Identify which cell holds the provided text, then report its [X, Y] central coordinate. 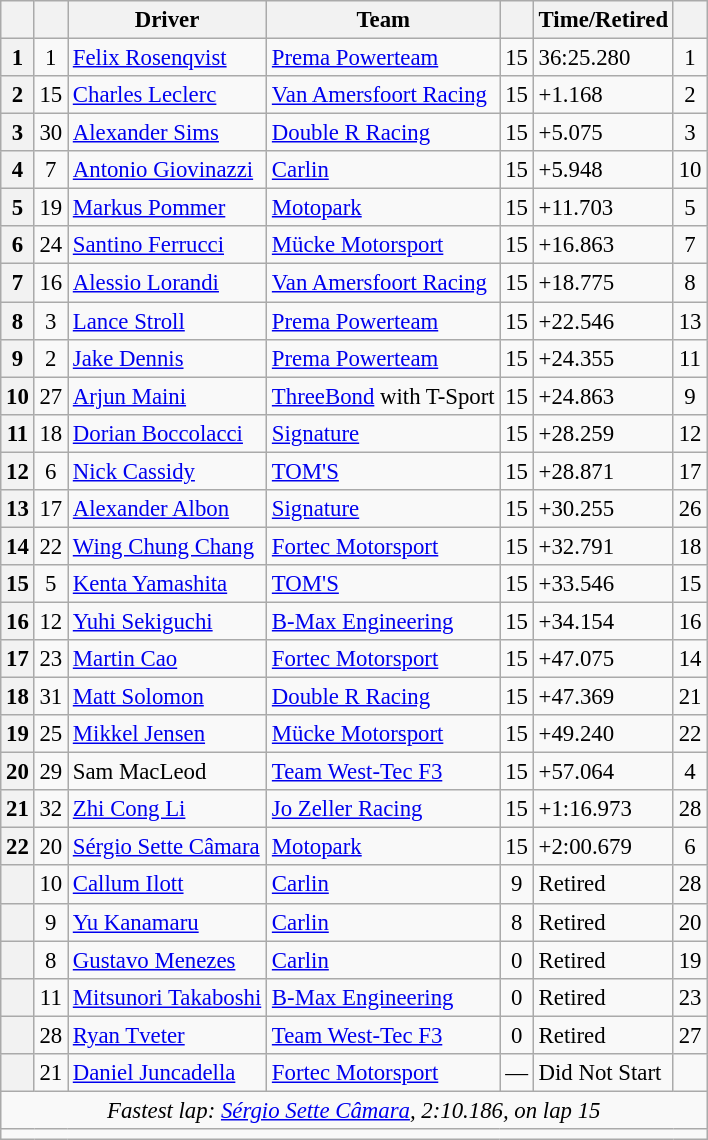
+24.355 [603, 358]
31 [50, 697]
+2:00.679 [603, 847]
+28.259 [603, 433]
+34.154 [603, 621]
Time/Retired [603, 20]
+24.863 [603, 396]
Daniel Juncadella [168, 1073]
32 [50, 809]
+5.075 [603, 133]
+16.863 [603, 245]
Lance Stroll [168, 321]
25 [50, 734]
+1.168 [603, 95]
+47.075 [603, 659]
Santino Ferrucci [168, 245]
24 [50, 245]
Did Not Start [603, 1073]
+47.369 [603, 697]
Antonio Giovinazzi [168, 170]
+49.240 [603, 734]
Charles Leclerc [168, 95]
Yu Kanamaru [168, 922]
Martin Cao [168, 659]
Alexander Albon [168, 509]
Nick Cassidy [168, 471]
30 [50, 133]
+22.546 [603, 321]
29 [50, 772]
+18.775 [603, 283]
Team [384, 20]
Markus Pommer [168, 208]
Mikkel Jensen [168, 734]
Zhi Cong Li [168, 809]
Fastest lap: Sérgio Sette Câmara, 2:10.186, on lap 15 [354, 1110]
— [516, 1073]
ThreeBond with T-Sport [384, 396]
+32.791 [603, 546]
Alessio Lorandi [168, 283]
Dorian Boccolacci [168, 433]
36:25.280 [603, 58]
Felix Rosenqvist [168, 58]
Kenta Yamashita [168, 584]
Sérgio Sette Câmara [168, 847]
Yuhi Sekiguchi [168, 621]
+57.064 [603, 772]
Mitsunori Takaboshi [168, 997]
Wing Chung Chang [168, 546]
Callum Ilott [168, 885]
+28.871 [603, 471]
Driver [168, 20]
Jake Dennis [168, 358]
Jo Zeller Racing [384, 809]
Matt Solomon [168, 697]
+1:16.973 [603, 809]
26 [690, 509]
Alexander Sims [168, 133]
+11.703 [603, 208]
Gustavo Menezes [168, 960]
+5.948 [603, 170]
+33.546 [603, 584]
+30.255 [603, 509]
Ryan Tveter [168, 1035]
Arjun Maini [168, 396]
Sam MacLeod [168, 772]
